Provide the [x, y] coordinate of the cell's center where the given text is located.  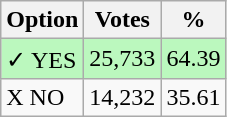
Votes [122, 20]
Option [42, 20]
14,232 [122, 97]
35.61 [194, 97]
✓ YES [42, 59]
% [194, 20]
25,733 [122, 59]
X NO [42, 97]
64.39 [194, 59]
